Determine the (x, y) coordinate at the center of the cell enclosing the given text.  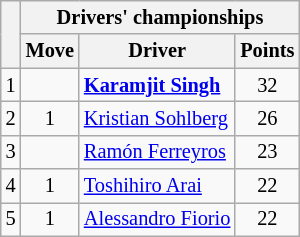
Drivers' championships (160, 17)
3 (11, 152)
Alessandro Fiorio (157, 219)
Ramón Ferreyros (157, 152)
26 (267, 118)
4 (11, 186)
Kristian Sohlberg (157, 118)
Move (50, 51)
Toshihiro Arai (157, 186)
32 (267, 85)
5 (11, 219)
Karamjit Singh (157, 85)
23 (267, 152)
2 (11, 118)
Points (267, 51)
Driver (157, 51)
